Determine the [X, Y] coordinate at the center of the cell enclosing the given text.  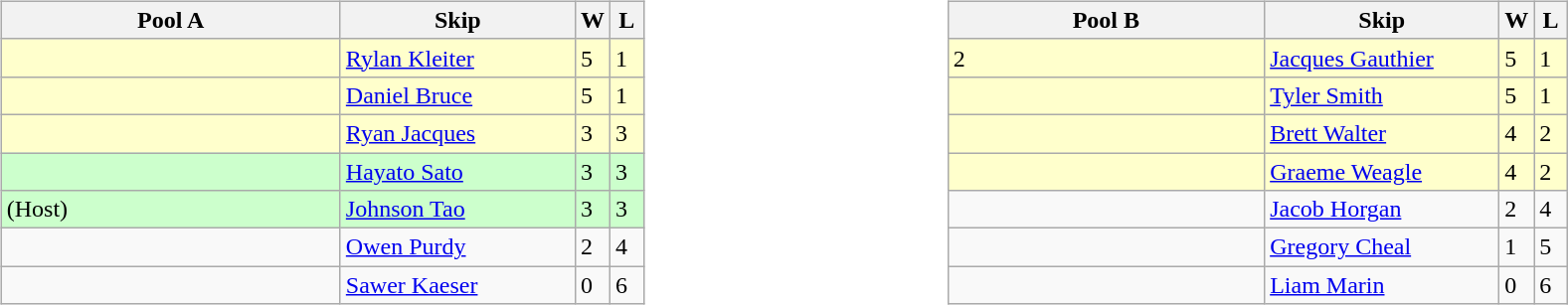
Graeme Weagle [1382, 172]
Tyler Smith [1382, 95]
Pool A [171, 20]
Pool B [1106, 20]
Liam Marin [1382, 285]
Rylan Kleiter [457, 58]
Gregory Cheal [1382, 247]
Jacob Horgan [1382, 210]
Owen Purdy [457, 247]
Sawer Kaeser [457, 285]
Jacques Gauthier [1382, 58]
Hayato Sato [457, 172]
Brett Walter [1382, 133]
Daniel Bruce [457, 95]
Ryan Jacques [457, 133]
Johnson Tao [457, 210]
(Host) [171, 210]
